Pinpoint the cell where the given text exists, returning its (X, Y) midpoint coordinate. 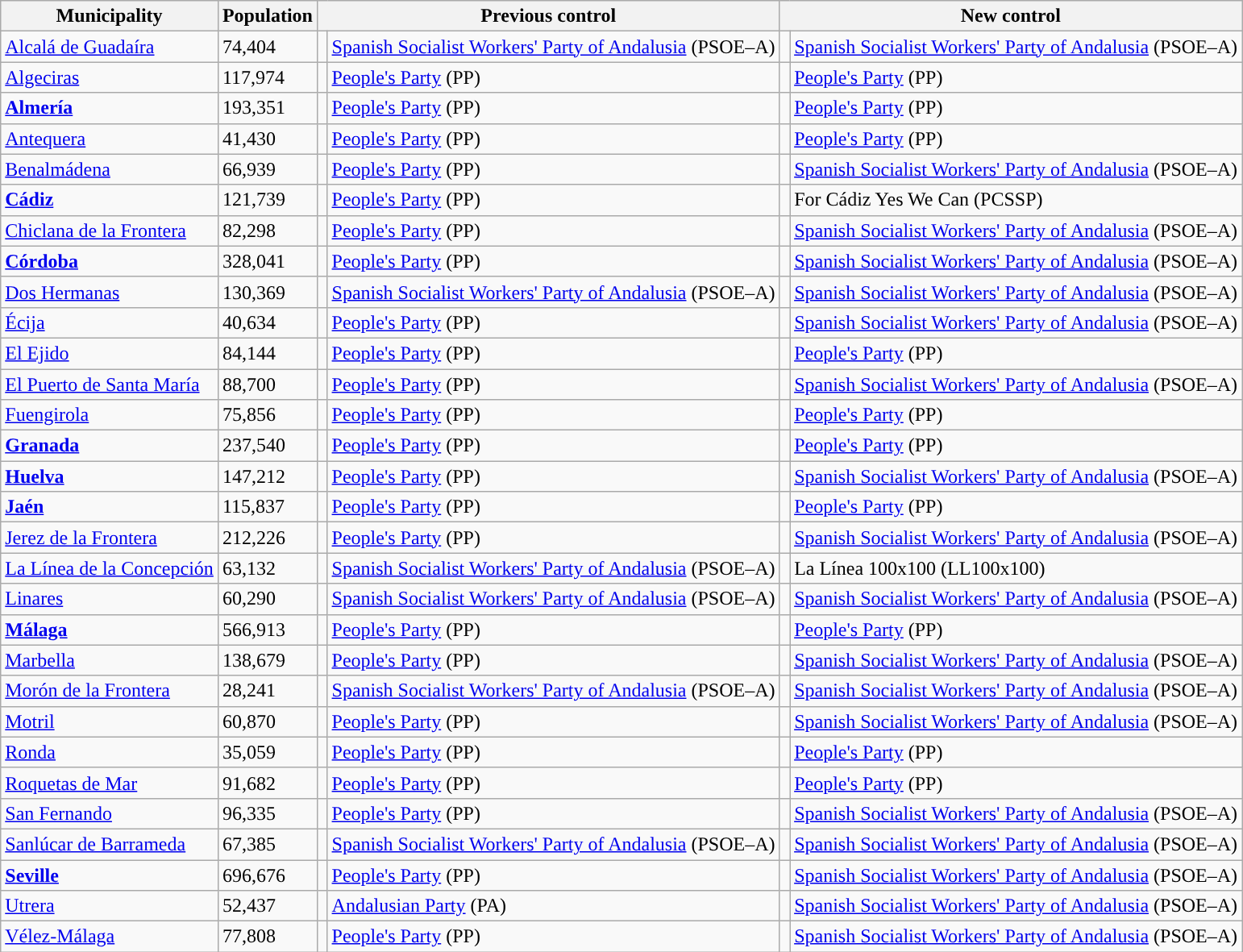
35,059 (268, 752)
84,144 (268, 353)
67,385 (268, 844)
28,241 (268, 691)
For Cádiz Yes We Can (PCSSP) (1016, 200)
Utrera (110, 906)
Écija (110, 322)
696,676 (268, 875)
60,870 (268, 721)
El Ejido (110, 353)
566,913 (268, 630)
193,351 (268, 108)
Granada (110, 446)
La Línea 100x100 (LL100x100) (1016, 568)
Linares (110, 599)
Dos Hermanas (110, 292)
Almería (110, 108)
Population (268, 16)
Seville (110, 875)
Huelva (110, 476)
91,682 (268, 783)
96,335 (268, 813)
52,437 (268, 906)
Algeciras (110, 77)
Roquetas de Mar (110, 783)
88,700 (268, 385)
328,041 (268, 261)
Morón de la Frontera (110, 691)
212,226 (268, 538)
Marbella (110, 660)
Córdoba (110, 261)
Benalmádena (110, 169)
Municipality (110, 16)
41,430 (268, 139)
La Línea de la Concepción (110, 568)
Motril (110, 721)
Antequera (110, 139)
66,939 (268, 169)
60,290 (268, 599)
147,212 (268, 476)
121,739 (268, 200)
40,634 (268, 322)
74,404 (268, 47)
Andalusian Party (PA) (553, 906)
Chiclana de la Frontera (110, 231)
Málaga (110, 630)
Vélez-Málaga (110, 937)
Sanlúcar de Barrameda (110, 844)
Alcalá de Guadaíra (110, 47)
Jerez de la Frontera (110, 538)
Jaén (110, 507)
El Puerto de Santa María (110, 385)
117,974 (268, 77)
77,808 (268, 937)
Fuengirola (110, 415)
82,298 (268, 231)
130,369 (268, 292)
New control (1011, 16)
138,679 (268, 660)
63,132 (268, 568)
115,837 (268, 507)
Ronda (110, 752)
Cádiz (110, 200)
San Fernando (110, 813)
237,540 (268, 446)
Previous control (548, 16)
75,856 (268, 415)
